Identify which cell holds the provided text, then report its (x, y) central coordinate. 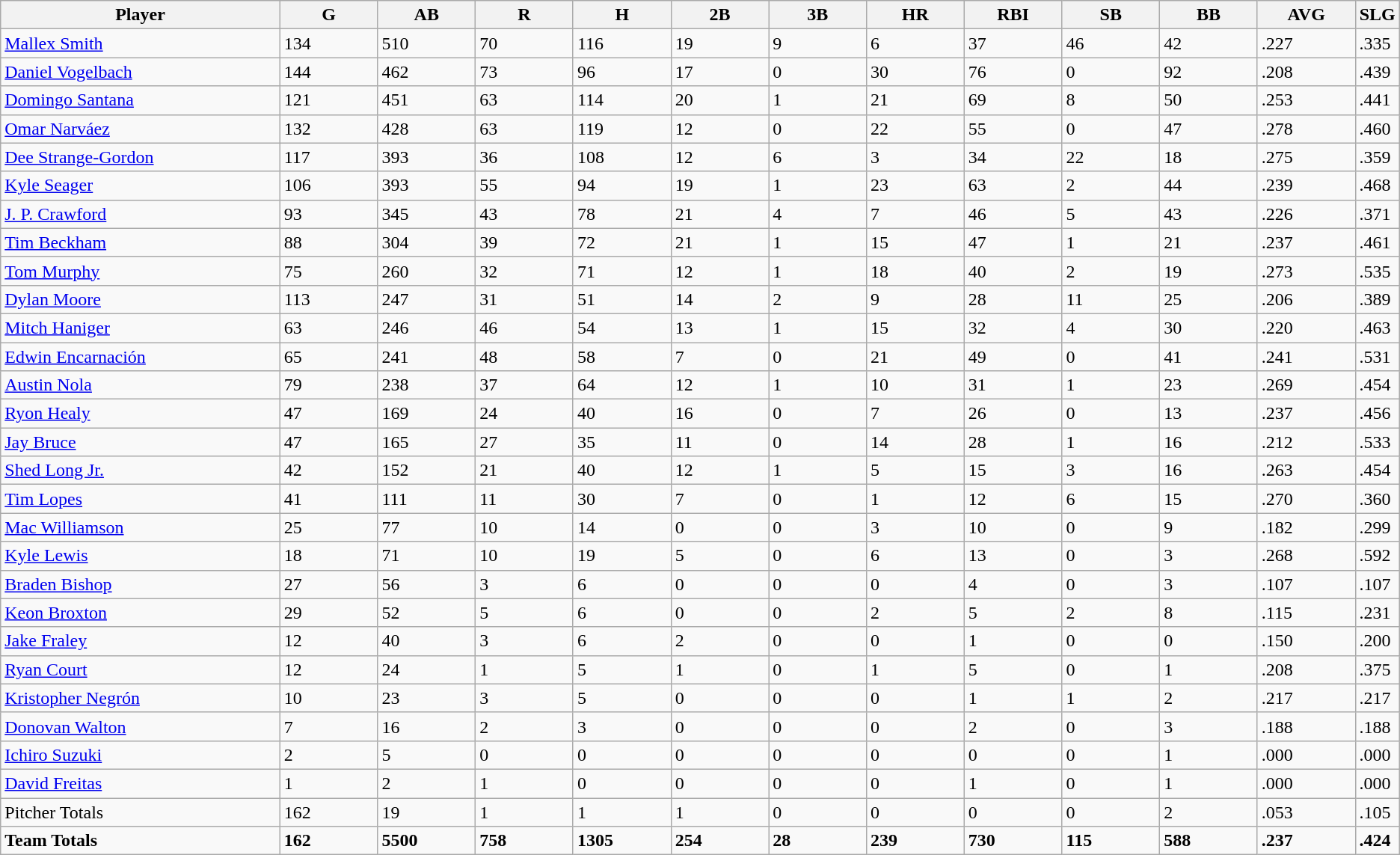
.278 (1306, 129)
76 (1013, 72)
Jake Fraley (141, 641)
.439 (1378, 72)
93 (329, 214)
54 (622, 328)
Donovan Walton (141, 726)
.535 (1378, 271)
114 (622, 100)
.263 (1306, 471)
.460 (1378, 129)
.053 (1306, 812)
Braden Bishop (141, 584)
52 (426, 613)
Austin Nola (141, 385)
116 (622, 43)
34 (1013, 157)
Dylan Moore (141, 299)
510 (426, 43)
.531 (1378, 357)
50 (1209, 100)
.268 (1306, 556)
Edwin Encarnación (141, 357)
RBI (1013, 15)
.299 (1378, 527)
Kristopher Negrón (141, 698)
.231 (1378, 613)
58 (622, 357)
BB (1209, 15)
.200 (1378, 641)
78 (622, 214)
92 (1209, 72)
Mallex Smith (141, 43)
.206 (1306, 299)
R (525, 15)
94 (622, 186)
254 (719, 841)
.273 (1306, 271)
Mitch Haniger (141, 328)
.227 (1306, 43)
132 (329, 129)
.359 (1378, 157)
5500 (426, 841)
119 (622, 129)
36 (525, 157)
70 (525, 43)
.275 (1306, 157)
260 (426, 271)
72 (622, 242)
169 (426, 414)
17 (719, 72)
David Freitas (141, 783)
.241 (1306, 357)
35 (622, 442)
.253 (1306, 100)
.533 (1378, 442)
121 (329, 100)
49 (1013, 357)
.212 (1306, 442)
.105 (1378, 812)
462 (426, 72)
165 (426, 442)
44 (1209, 186)
79 (329, 385)
SB (1111, 15)
.456 (1378, 414)
152 (426, 471)
.270 (1306, 499)
.360 (1378, 499)
Jay Bruce (141, 442)
.115 (1306, 613)
428 (426, 129)
75 (329, 271)
SLG (1378, 15)
.220 (1306, 328)
88 (329, 242)
111 (426, 499)
Omar Narváez (141, 129)
.461 (1378, 242)
Shed Long Jr. (141, 471)
.239 (1306, 186)
144 (329, 72)
29 (329, 613)
247 (426, 299)
73 (525, 72)
39 (525, 242)
241 (426, 357)
48 (525, 357)
246 (426, 328)
.335 (1378, 43)
Keon Broxton (141, 613)
.182 (1306, 527)
Ichiro Suzuki (141, 755)
Domingo Santana (141, 100)
.592 (1378, 556)
239 (915, 841)
Ryon Healy (141, 414)
.463 (1378, 328)
115 (1111, 841)
Player (141, 15)
451 (426, 100)
H (622, 15)
758 (525, 841)
730 (1013, 841)
69 (1013, 100)
Tim Beckham (141, 242)
96 (622, 72)
26 (1013, 414)
Kyle Lewis (141, 556)
Kyle Seager (141, 186)
.269 (1306, 385)
117 (329, 157)
G (329, 15)
3B (818, 15)
304 (426, 242)
113 (329, 299)
.371 (1378, 214)
.424 (1378, 841)
64 (622, 385)
Pitcher Totals (141, 812)
AVG (1306, 15)
1305 (622, 841)
.150 (1306, 641)
77 (426, 527)
588 (1209, 841)
20 (719, 100)
Dee Strange-Gordon (141, 157)
.226 (1306, 214)
.468 (1378, 186)
345 (426, 214)
.389 (1378, 299)
Tim Lopes (141, 499)
J. P. Crawford (141, 214)
Team Totals (141, 841)
.441 (1378, 100)
.375 (1378, 669)
Mac Williamson (141, 527)
106 (329, 186)
51 (622, 299)
Tom Murphy (141, 271)
Ryan Court (141, 669)
108 (622, 157)
56 (426, 584)
HR (915, 15)
238 (426, 385)
Daniel Vogelbach (141, 72)
134 (329, 43)
2B (719, 15)
65 (329, 357)
AB (426, 15)
